Locate the cell with the specified text and output its (x, y) center coordinate. 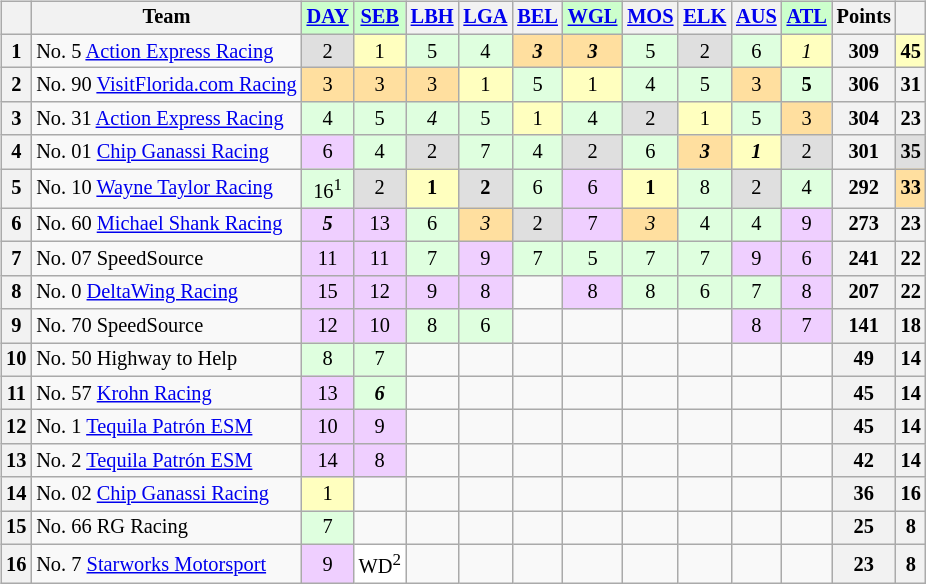
No. 07 SpeedSource (166, 259)
25 (864, 528)
ELK (704, 18)
No. 5 Action Express Racing (166, 51)
MOS (650, 18)
161 (328, 188)
Points (864, 18)
No. 1 Tequila Patrón ESM (166, 427)
No. 2 Tequila Patrón ESM (166, 460)
Team (166, 18)
No. 60 Michael Shank Racing (166, 225)
ATL (807, 18)
No. 90 VisitFlorida.com Racing (166, 85)
No. 02 Chip Ganassi Racing (166, 494)
304 (864, 119)
No. 01 Chip Ganassi Racing (166, 152)
BEL (537, 18)
18 (911, 326)
207 (864, 292)
273 (864, 225)
33 (911, 188)
42 (864, 460)
31 (911, 85)
No. 70 SpeedSource (166, 326)
306 (864, 85)
LGA (485, 18)
35 (911, 152)
309 (864, 51)
SEB (380, 18)
No. 10 Wayne Taylor Racing (166, 188)
AUS (756, 18)
141 (864, 326)
No. 66 RG Racing (166, 528)
36 (864, 494)
301 (864, 152)
241 (864, 259)
LBH (432, 18)
No. 50 Highway to Help (166, 359)
WD2 (380, 564)
WGL (593, 18)
49 (864, 359)
No. 7 Starworks Motorsport (166, 564)
No. 31 Action Express Racing (166, 119)
292 (864, 188)
No. 0 DeltaWing Racing (166, 292)
DAY (328, 18)
No. 57 Krohn Racing (166, 393)
